Detect which cell encompasses the target text, then output its [X, Y] center coordinate. 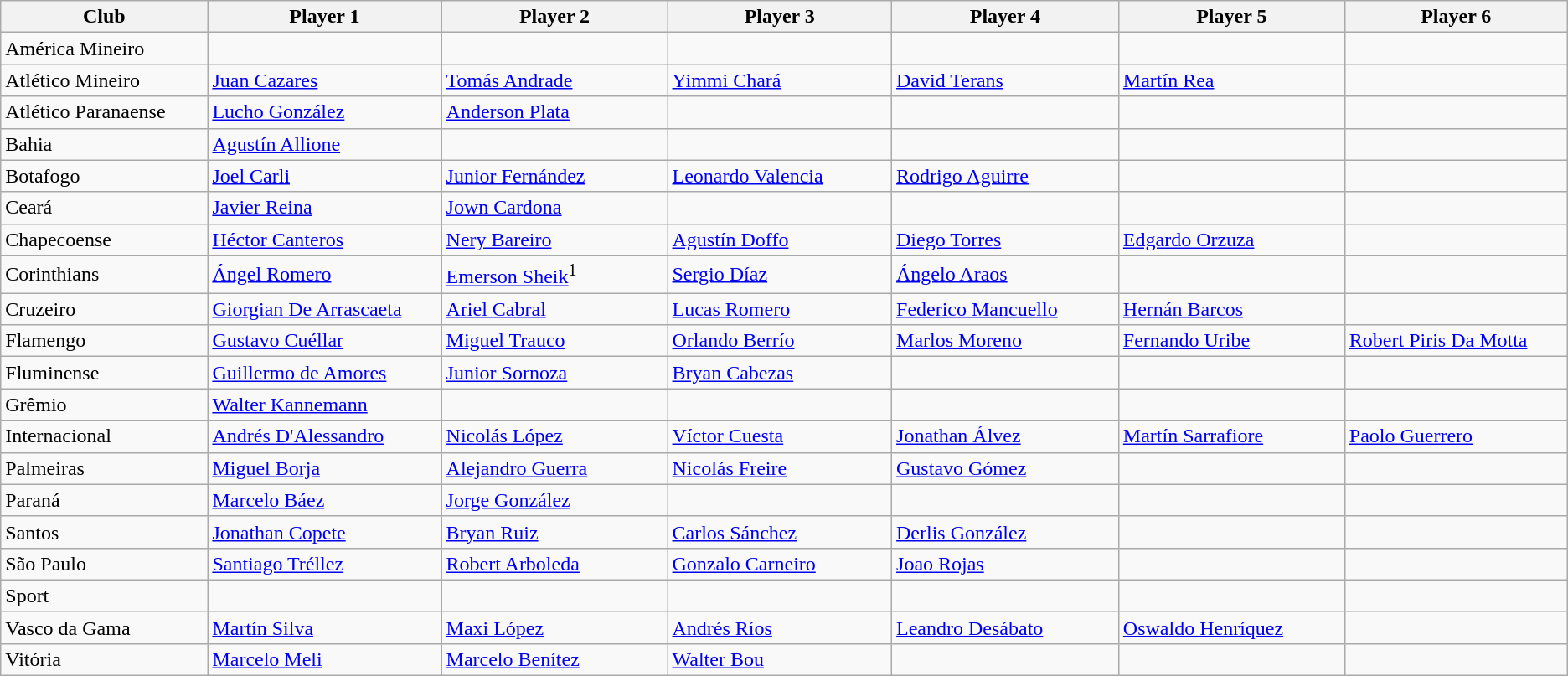
Nicolás Freire [780, 468]
Marcelo Benítez [554, 659]
Santiago Tréllez [325, 564]
Hernán Barcos [1231, 309]
Club [104, 17]
Oswaldo Henríquez [1231, 627]
Flamengo [104, 341]
Player 4 [1005, 17]
Andrés D'Alessandro [325, 436]
Martín Silva [325, 627]
Ceará [104, 208]
Emerson Sheik1 [554, 275]
Diego Torres [1005, 240]
Jonathan Copete [325, 532]
Marcelo Meli [325, 659]
Gonzalo Carneiro [780, 564]
Yimmi Chará [780, 80]
Bryan Ruiz [554, 532]
Walter Bou [780, 659]
Internacional [104, 436]
Orlando Berrío [780, 341]
Robert Piris Da Motta [1456, 341]
Player 2 [554, 17]
São Paulo [104, 564]
Palmeiras [104, 468]
Fluminense [104, 373]
Rodrigo Aguirre [1005, 176]
Player 1 [325, 17]
Andrés Ríos [780, 627]
Gustavo Gómez [1005, 468]
Paolo Guerrero [1456, 436]
Vasco da Gama [104, 627]
Derlis González [1005, 532]
Jonathan Álvez [1005, 436]
Víctor Cuesta [780, 436]
Atlético Mineiro [104, 80]
América Mineiro [104, 49]
Federico Mancuello [1005, 309]
Miguel Borja [325, 468]
Lucas Romero [780, 309]
Grêmio [104, 405]
Maxi López [554, 627]
Robert Arboleda [554, 564]
Tomás Andrade [554, 80]
Walter Kannemann [325, 405]
Miguel Trauco [554, 341]
Martín Sarrafiore [1231, 436]
Nery Bareiro [554, 240]
Gustavo Cuéllar [325, 341]
Leonardo Valencia [780, 176]
Corinthians [104, 275]
David Terans [1005, 80]
Sergio Díaz [780, 275]
Player 3 [780, 17]
Giorgian De Arrascaeta [325, 309]
Nicolás López [554, 436]
Carlos Sánchez [780, 532]
Bahia [104, 144]
Vitória [104, 659]
Jown Cardona [554, 208]
Ángel Romero [325, 275]
Bryan Cabezas [780, 373]
Agustín Allione [325, 144]
Edgardo Orzuza [1231, 240]
Juan Cazares [325, 80]
Marlos Moreno [1005, 341]
Joao Rojas [1005, 564]
Javier Reina [325, 208]
Santos [104, 532]
Anderson Plata [554, 112]
Junior Fernández [554, 176]
Atlético Paranaense [104, 112]
Player 6 [1456, 17]
Player 5 [1231, 17]
Junior Sornoza [554, 373]
Jorge González [554, 500]
Ángelo Araos [1005, 275]
Leandro Desábato [1005, 627]
Marcelo Báez [325, 500]
Lucho González [325, 112]
Ariel Cabral [554, 309]
Agustín Doffo [780, 240]
Guillermo de Amores [325, 373]
Martín Rea [1231, 80]
Alejandro Guerra [554, 468]
Joel Carli [325, 176]
Cruzeiro [104, 309]
Paraná [104, 500]
Sport [104, 596]
Chapecoense [104, 240]
Fernando Uribe [1231, 341]
Héctor Canteros [325, 240]
Botafogo [104, 176]
